Extract the (x, y) coordinate from the center of the cell holding the provided text.  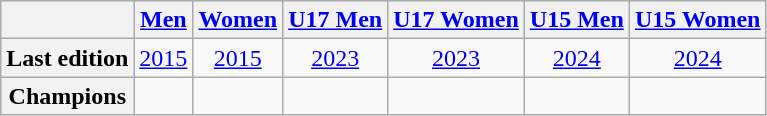
U15 Women (698, 20)
U17 Women (456, 20)
Last edition (68, 58)
U15 Men (576, 20)
Men (164, 20)
Champions (68, 96)
U17 Men (336, 20)
Women (238, 20)
